Provide the (X, Y) coordinate of the cell's center where the given text is located.  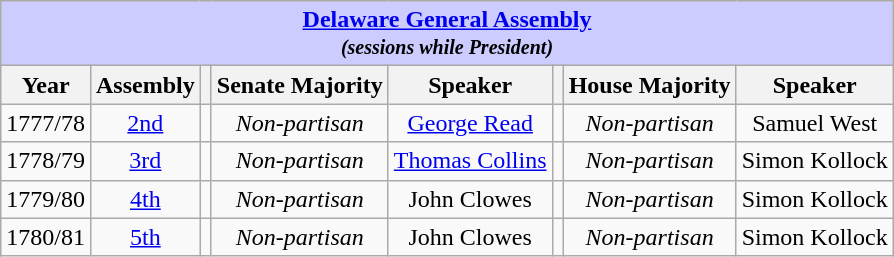
4th (145, 199)
1779/80 (46, 199)
House Majority (650, 85)
Assembly (145, 85)
Year (46, 85)
Delaware General Assembly (sessions while President) (447, 34)
Senate Majority (300, 85)
Thomas Collins (470, 161)
5th (145, 237)
1780/81 (46, 237)
Samuel West (814, 123)
1778/79 (46, 161)
George Read (470, 123)
3rd (145, 161)
2nd (145, 123)
1777/78 (46, 123)
